From the cell containing the given text, extract its center point as [X, Y] coordinate. 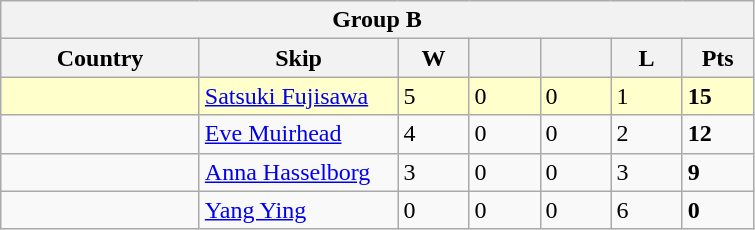
Pts [718, 58]
L [646, 58]
W [434, 58]
1 [646, 96]
Satsuki Fujisawa [298, 96]
9 [718, 172]
2 [646, 134]
15 [718, 96]
Eve Muirhead [298, 134]
5 [434, 96]
12 [718, 134]
Anna Hasselborg [298, 172]
4 [434, 134]
Country [100, 58]
Yang Ying [298, 210]
Group B [377, 20]
Skip [298, 58]
6 [646, 210]
